Capture the cell that displays the provided text and extract its (X, Y) central coordinate. 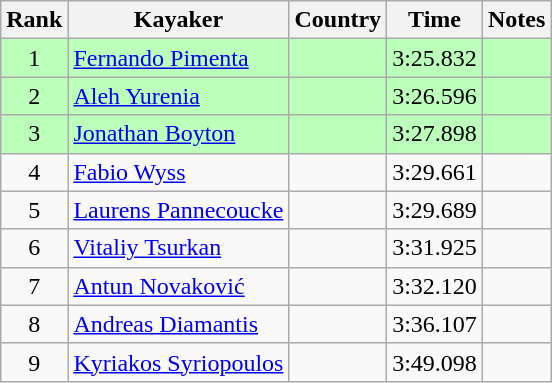
6 (34, 248)
7 (34, 286)
9 (34, 362)
4 (34, 172)
8 (34, 324)
Kayaker (178, 20)
5 (34, 210)
Jonathan Boyton (178, 134)
Aleh Yurenia (178, 96)
Rank (34, 20)
3:26.596 (435, 96)
Notes (516, 20)
3 (34, 134)
2 (34, 96)
3:32.120 (435, 286)
Fabio Wyss (178, 172)
Vitaliy Tsurkan (178, 248)
Fernando Pimenta (178, 58)
Andreas Diamantis (178, 324)
3:25.832 (435, 58)
3:31.925 (435, 248)
3:29.689 (435, 210)
1 (34, 58)
3:29.661 (435, 172)
3:36.107 (435, 324)
3:49.098 (435, 362)
Time (435, 20)
Antun Novaković (178, 286)
Kyriakos Syriopoulos (178, 362)
Country (338, 20)
3:27.898 (435, 134)
Laurens Pannecoucke (178, 210)
